Capture the cell that displays the provided text and extract its [x, y] central coordinate. 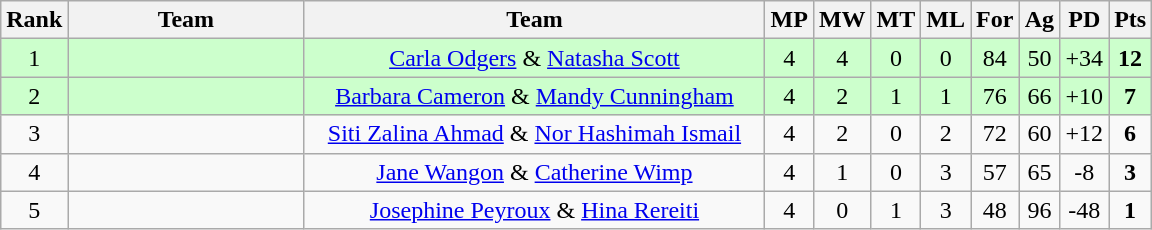
Pts [1130, 20]
-48 [1084, 210]
Siti Zalina Ahmad & Nor Hashimah Ismail [534, 134]
48 [995, 210]
For [995, 20]
MW [842, 20]
57 [995, 172]
Ag [1040, 20]
Barbara Cameron & Mandy Cunningham [534, 96]
+12 [1084, 134]
Carla Odgers & Natasha Scott [534, 58]
PD [1084, 20]
65 [1040, 172]
72 [995, 134]
6 [1130, 134]
ML [946, 20]
96 [1040, 210]
+34 [1084, 58]
Rank [34, 20]
60 [1040, 134]
5 [34, 210]
-8 [1084, 172]
+10 [1084, 96]
76 [995, 96]
66 [1040, 96]
MP [789, 20]
Josephine Peyroux & Hina Rereiti [534, 210]
Jane Wangon & Catherine Wimp [534, 172]
50 [1040, 58]
MT [896, 20]
7 [1130, 96]
12 [1130, 58]
84 [995, 58]
